Determine the [x, y] coordinate at the center of the cell enclosing the given text.  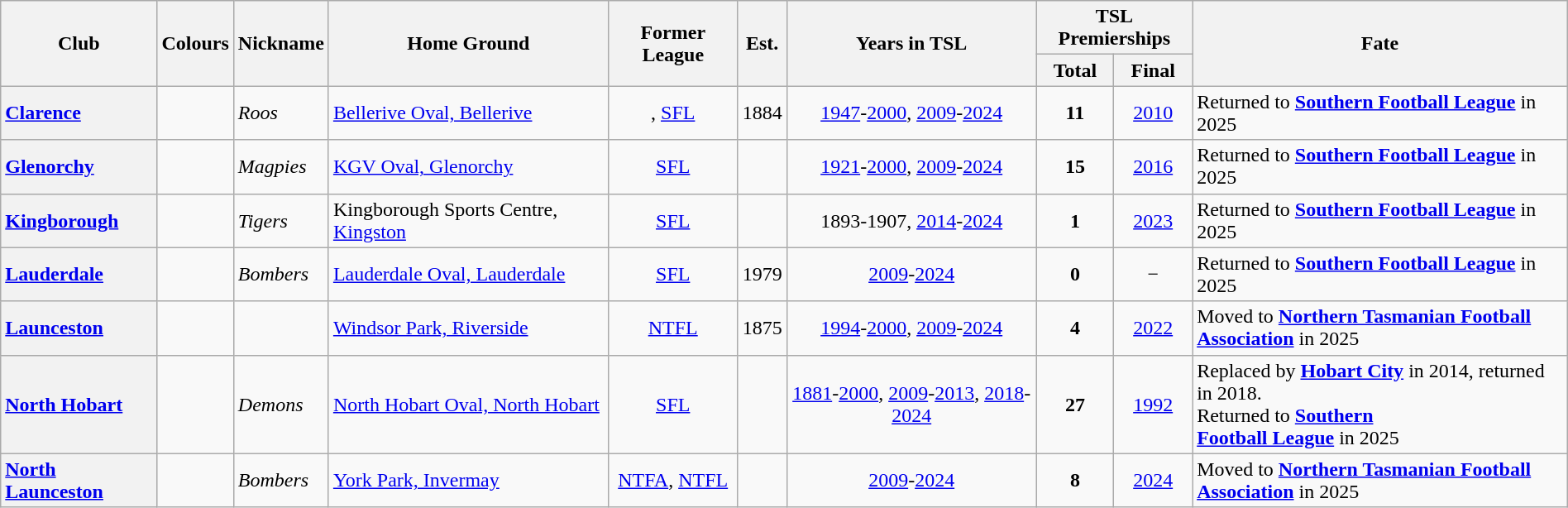
Tigers [281, 220]
1992 [1153, 404]
1893-1907, 2014-2024 [911, 220]
Lauderdale Oval, Lauderdale [468, 275]
1921-2000, 2009-2024 [911, 167]
Years in TSL [911, 43]
1994-2000, 2009-2024 [911, 328]
York Park, Invermay [468, 480]
27 [1075, 404]
Roos [281, 113]
North Hobart [79, 404]
Former League [673, 43]
1979 [762, 275]
Est. [762, 43]
2016 [1153, 167]
Club [79, 43]
Colours [195, 43]
KGV Oval, Glenorchy [468, 167]
2010 [1153, 113]
8 [1075, 480]
Lauderdale [79, 275]
Nickname [281, 43]
Demons [281, 404]
Magpies [281, 167]
− [1153, 275]
, SFL [673, 113]
Replaced by Hobart City in 2014, returned in 2018.Returned to SouthernFootball League in 2025 [1380, 404]
Fate [1380, 43]
1881-2000, 2009-2013, 2018-2024 [911, 404]
Clarence [79, 113]
1947-2000, 2009-2024 [911, 113]
NTFA, NTFL [673, 480]
1884 [762, 113]
NTFL [673, 328]
2023 [1153, 220]
TSL Premierships [1115, 28]
North Launceston [79, 480]
4 [1075, 328]
Home Ground [468, 43]
15 [1075, 167]
Final [1153, 70]
11 [1075, 113]
1 [1075, 220]
1875 [762, 328]
2022 [1153, 328]
Kingborough [79, 220]
Kingborough Sports Centre, Kingston [468, 220]
Windsor Park, Riverside [468, 328]
Launceston [79, 328]
Total [1075, 70]
2024 [1153, 480]
Bellerive Oval, Bellerive [468, 113]
0 [1075, 275]
Glenorchy [79, 167]
North Hobart Oval, North Hobart [468, 404]
